From the cell containing the given text, extract its center point as (X, Y) coordinate. 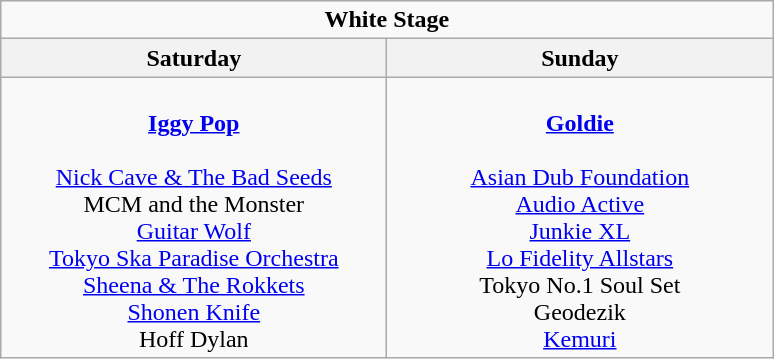
Saturday (194, 58)
White Stage (387, 20)
Iggy Pop Nick Cave & The Bad Seeds MCM and the Monster Guitar Wolf Tokyo Ska Paradise Orchestra Sheena & The Rokkets Shonen Knife Hoff Dylan (194, 218)
Sunday (580, 58)
Goldie Asian Dub Foundation Audio Active Junkie XL Lo Fidelity Allstars Tokyo No.1 Soul Set Geodezik Kemuri (580, 218)
